Detect which cell encompasses the target text, then output its [X, Y] center coordinate. 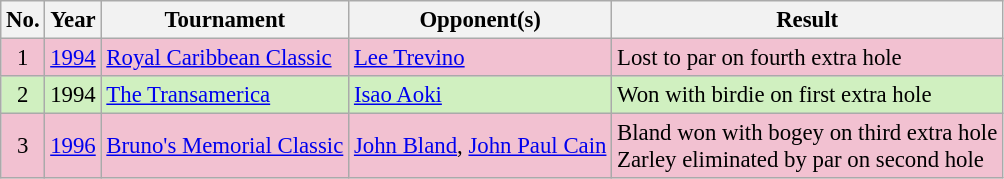
Result [808, 20]
Bruno's Memorial Classic [225, 146]
Isao Aoki [480, 95]
Lost to par on fourth extra hole [808, 58]
Opponent(s) [480, 20]
The Transamerica [225, 95]
Tournament [225, 20]
Lee Trevino [480, 58]
3 [23, 146]
Royal Caribbean Classic [225, 58]
No. [23, 20]
Won with birdie on first extra hole [808, 95]
Year [73, 20]
1996 [73, 146]
1 [23, 58]
2 [23, 95]
Bland won with bogey on third extra holeZarley eliminated by par on second hole [808, 146]
John Bland, John Paul Cain [480, 146]
